Identify which cell holds the provided text, then report its [x, y] central coordinate. 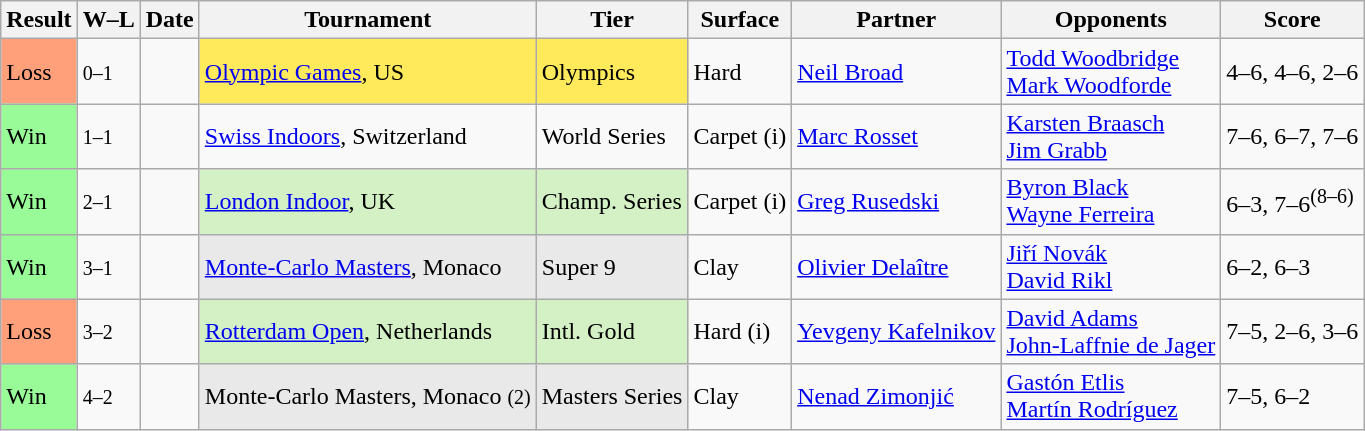
Byron Black Wayne Ferreira [1111, 202]
3–1 [108, 266]
Rotterdam Open, Netherlands [368, 332]
1–1 [108, 136]
Swiss Indoors, Switzerland [368, 136]
Monte-Carlo Masters, Monaco [368, 266]
Hard (i) [740, 332]
Super 9 [612, 266]
4–6, 4–6, 2–6 [1292, 72]
Surface [740, 20]
7–5, 2–6, 3–6 [1292, 332]
Score [1292, 20]
Olivier Delaître [896, 266]
Result [39, 20]
Gastón Etlis Martín Rodríguez [1111, 396]
David Adams John-Laffnie de Jager [1111, 332]
Monte-Carlo Masters, Monaco (2) [368, 396]
World Series [612, 136]
Jiří Novák David Rikl [1111, 266]
6–3, 7–6(8–6) [1292, 202]
Masters Series [612, 396]
Nenad Zimonjić [896, 396]
Hard [740, 72]
2–1 [108, 202]
Date [170, 20]
Tier [612, 20]
4–2 [108, 396]
Olympic Games, US [368, 72]
Opponents [1111, 20]
Tournament [368, 20]
London Indoor, UK [368, 202]
Marc Rosset [896, 136]
Neil Broad [896, 72]
Todd Woodbridge Mark Woodforde [1111, 72]
Olympics [612, 72]
7–6, 6–7, 7–6 [1292, 136]
Champ. Series [612, 202]
3–2 [108, 332]
6–2, 6–3 [1292, 266]
0–1 [108, 72]
7–5, 6–2 [1292, 396]
Partner [896, 20]
Greg Rusedski [896, 202]
Karsten Braasch Jim Grabb [1111, 136]
Intl. Gold [612, 332]
Yevgeny Kafelnikov [896, 332]
W–L [108, 20]
